Pinpoint the cell where the given text exists, returning its (x, y) midpoint coordinate. 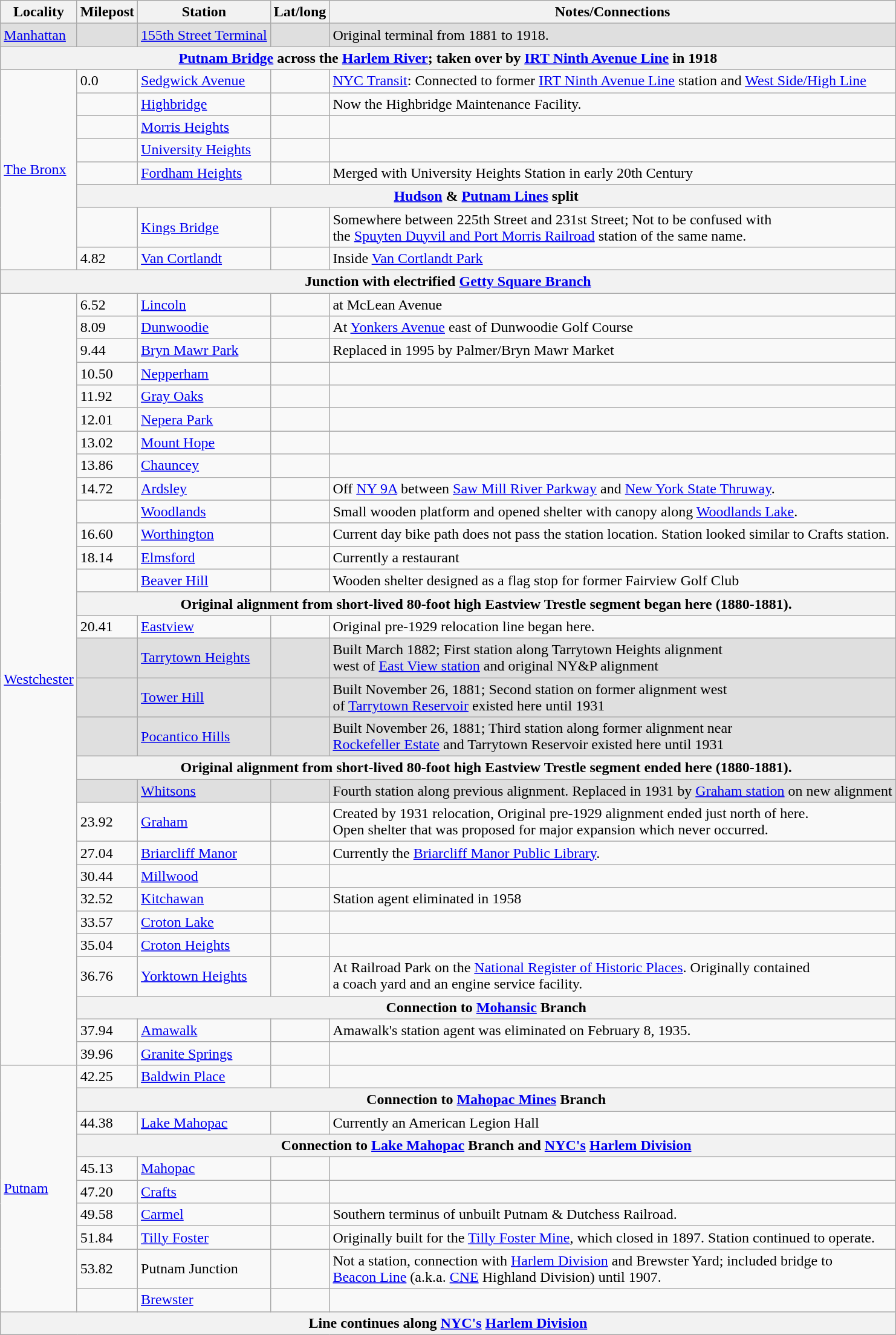
Built November 26, 1881; Second station on former alignment westof Tarrytown Reservoir existed here until 1931 (612, 697)
51.84 (107, 1238)
45.13 (107, 1169)
Fordham Heights (204, 173)
Somewhere between 225th Street and 231st Street; Not to be confused withthe Spuyten Duyvil and Port Morris Railroad station of the same name. (612, 227)
Whitsons (204, 791)
Current day bike path does not pass the station location. Station looked similar to Crafts station. (612, 534)
Not a station, connection with Harlem Division and Brewster Yard; included bridge toBeacon Line (a.k.a. CNE Highland Division) until 1907. (612, 1268)
Currently a restaurant (612, 557)
30.44 (107, 876)
Kings Bridge (204, 227)
36.76 (107, 976)
27.04 (107, 853)
Carmel (204, 1215)
at McLean Avenue (612, 304)
Eastview (204, 626)
47.20 (107, 1192)
6.52 (107, 304)
Putnam Junction (204, 1268)
Originally built for the Tilly Foster Mine, which closed in 1897. Station continued to operate. (612, 1238)
Notes/Connections (612, 12)
Replaced in 1995 by Palmer/Bryn Mawr Market (612, 351)
Nepera Park (204, 420)
Lake Mahopac (204, 1123)
Gray Oaks (204, 397)
Built November 26, 1881; Third station along former alignment nearRockefeller Estate and Tarrytown Reservoir existed here until 1931 (612, 736)
Tarrytown Heights (204, 658)
32.52 (107, 899)
Crafts (204, 1192)
Merged with University Heights Station in early 20th Century (612, 173)
Junction with electrified Getty Square Branch (448, 281)
4.82 (107, 258)
Pocantico Hills (204, 736)
Amawalk (204, 1030)
14.72 (107, 489)
Brewster (204, 1300)
Original alignment from short-lived 80-foot high Eastview Trestle segment ended here (1880-1881). (486, 768)
Milepost (107, 12)
University Heights (204, 150)
Currently the Briarcliff Manor Public Library. (612, 853)
53.82 (107, 1268)
Wooden shelter designed as a flag stop for former Fairview Golf Club (612, 580)
18.14 (107, 557)
Mahopac (204, 1169)
At Yonkers Avenue east of Dunwoodie Golf Course (612, 328)
Nepperham (204, 374)
35.04 (107, 945)
Granite Springs (204, 1053)
Original alignment from short-lived 80-foot high Eastview Trestle segment began here (1880-1881). (486, 603)
Hudson & Putnam Lines split (486, 196)
12.01 (107, 420)
NYC Transit: Connected to former IRT Ninth Avenue Line station and West Side/High Line (612, 81)
Beaver Hill (204, 580)
Original terminal from 1881 to 1918. (612, 35)
155th Street Terminal (204, 35)
Built March 1882; First station along Tarrytown Heights alignmentwest of East View station and original NY&P alignment (612, 658)
Manhattan (39, 35)
Tower Hill (204, 697)
Croton Lake (204, 922)
Putnam (39, 1188)
Now the Highbridge Maintenance Facility. (612, 104)
Station agent eliminated in 1958 (612, 899)
Line continues along NYC's Harlem Division (448, 1323)
16.60 (107, 534)
42.25 (107, 1076)
13.86 (107, 466)
44.38 (107, 1123)
20.41 (107, 626)
Bryn Mawr Park (204, 351)
Yorktown Heights (204, 976)
13.02 (107, 443)
Chauncey (204, 466)
Dunwoodie (204, 328)
23.92 (107, 822)
33.57 (107, 922)
11.92 (107, 397)
Amawalk's station agent was eliminated on February 8, 1935. (612, 1030)
Baldwin Place (204, 1076)
Worthington (204, 534)
Millwood (204, 876)
Woodlands (204, 512)
Elmsford (204, 557)
Graham (204, 822)
Original pre-1929 relocation line began here. (612, 626)
Ardsley (204, 489)
Highbridge (204, 104)
Lincoln (204, 304)
Tilly Foster (204, 1238)
9.44 (107, 351)
The Bronx (39, 170)
Connection to Mahopac Mines Branch (486, 1099)
Putnam Bridge across the Harlem River; taken over by IRT Ninth Avenue Line in 1918 (448, 58)
Connection to Lake Mahopac Branch and NYC's Harlem Division (486, 1146)
Inside Van Cortlandt Park (612, 258)
Southern terminus of unbuilt Putnam & Dutchess Railroad. (612, 1215)
Locality (39, 12)
Connection to Mohansic Branch (486, 1007)
Briarcliff Manor (204, 853)
Off NY 9A between Saw Mill River Parkway and New York State Thruway. (612, 489)
37.94 (107, 1030)
Currently an American Legion Hall (612, 1123)
0.0 (107, 81)
49.58 (107, 1215)
10.50 (107, 374)
Station (204, 12)
Westchester (39, 678)
8.09 (107, 328)
Kitchawan (204, 899)
Croton Heights (204, 945)
Lat/long (300, 12)
Van Cortlandt (204, 258)
Small wooden platform and opened shelter with canopy along Woodlands Lake. (612, 512)
At Railroad Park on the National Register of Historic Places. Originally containeda coach yard and an engine service facility. (612, 976)
Fourth station along previous alignment. Replaced in 1931 by Graham station on new alignment (612, 791)
Sedgwick Avenue (204, 81)
39.96 (107, 1053)
Morris Heights (204, 127)
Mount Hope (204, 443)
